Provide the [x, y] coordinate of the cell's center where the given text is located.  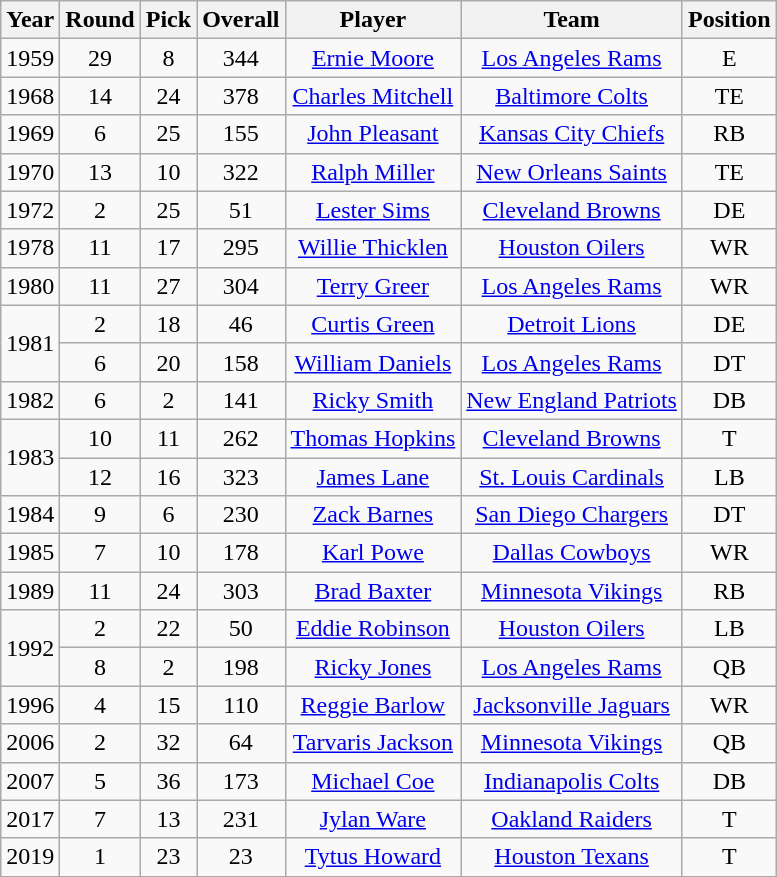
2006 [30, 743]
1989 [30, 591]
Indianapolis Colts [572, 781]
Michael Coe [373, 781]
1968 [30, 96]
158 [241, 362]
5 [100, 781]
Overall [241, 20]
Ricky Smith [373, 400]
110 [241, 705]
1983 [30, 457]
Jylan Ware [373, 819]
262 [241, 438]
John Pleasant [373, 134]
Reggie Barlow [373, 705]
32 [168, 743]
20 [168, 362]
16 [168, 477]
173 [241, 781]
2019 [30, 857]
Pick [168, 20]
1959 [30, 58]
50 [241, 629]
178 [241, 553]
198 [241, 667]
Team [572, 20]
51 [241, 210]
Jacksonville Jaguars [572, 705]
18 [168, 324]
William Daniels [373, 362]
1978 [30, 248]
Curtis Green [373, 324]
Kansas City Chiefs [572, 134]
Year [30, 20]
1982 [30, 400]
230 [241, 515]
141 [241, 400]
St. Louis Cardinals [572, 477]
Dallas Cowboys [572, 553]
James Lane [373, 477]
155 [241, 134]
46 [241, 324]
E [729, 58]
Terry Greer [373, 286]
Houston Texans [572, 857]
323 [241, 477]
2007 [30, 781]
Lester Sims [373, 210]
Eddie Robinson [373, 629]
4 [100, 705]
New England Patriots [572, 400]
304 [241, 286]
Tarvaris Jackson [373, 743]
22 [168, 629]
1981 [30, 343]
Ernie Moore [373, 58]
378 [241, 96]
Zack Barnes [373, 515]
17 [168, 248]
San Diego Chargers [572, 515]
2017 [30, 819]
Ricky Jones [373, 667]
29 [100, 58]
1 [100, 857]
344 [241, 58]
1972 [30, 210]
Round [100, 20]
295 [241, 248]
14 [100, 96]
303 [241, 591]
12 [100, 477]
1992 [30, 648]
1970 [30, 172]
Willie Thicklen [373, 248]
1996 [30, 705]
15 [168, 705]
Baltimore Colts [572, 96]
36 [168, 781]
Oakland Raiders [572, 819]
9 [100, 515]
64 [241, 743]
1969 [30, 134]
Thomas Hopkins [373, 438]
322 [241, 172]
Ralph Miller [373, 172]
Charles Mitchell [373, 96]
Detroit Lions [572, 324]
231 [241, 819]
1984 [30, 515]
1980 [30, 286]
Tytus Howard [373, 857]
1985 [30, 553]
Position [729, 20]
Karl Powe [373, 553]
Brad Baxter [373, 591]
27 [168, 286]
New Orleans Saints [572, 172]
Player [373, 20]
